Search for the cell housing the specified text and yield its [x, y] center coordinate. 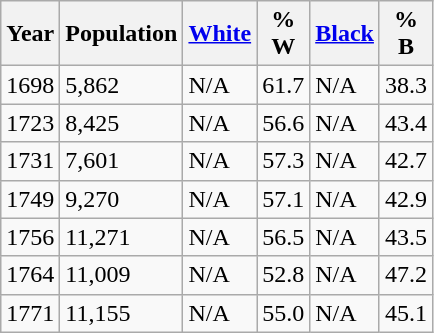
42.9 [406, 199]
8,425 [122, 123]
11,155 [122, 313]
1698 [30, 85]
Black [345, 34]
Population [122, 34]
1731 [30, 161]
61.7 [284, 85]
43.4 [406, 123]
White [220, 34]
57.3 [284, 161]
Year [30, 34]
52.8 [284, 275]
1749 [30, 199]
55.0 [284, 313]
7,601 [122, 161]
5,862 [122, 85]
1756 [30, 237]
45.1 [406, 313]
1764 [30, 275]
1771 [30, 313]
38.3 [406, 85]
11,271 [122, 237]
1723 [30, 123]
9,270 [122, 199]
47.2 [406, 275]
%B [406, 34]
11,009 [122, 275]
56.6 [284, 123]
42.7 [406, 161]
%W [284, 34]
56.5 [284, 237]
43.5 [406, 237]
57.1 [284, 199]
